Output the (x, y) coordinate of the center of the cell containing the given text.  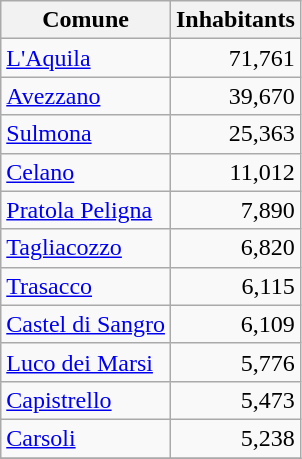
Celano (86, 172)
5,238 (235, 438)
Castel di Sangro (86, 324)
11,012 (235, 172)
6,109 (235, 324)
L'Aquila (86, 58)
Avezzano (86, 96)
Carsoli (86, 438)
Sulmona (86, 134)
6,820 (235, 248)
Trasacco (86, 286)
5,473 (235, 400)
7,890 (235, 210)
Tagliacozzo (86, 248)
6,115 (235, 286)
5,776 (235, 362)
Comune (86, 20)
Luco dei Marsi (86, 362)
71,761 (235, 58)
Pratola Peligna (86, 210)
39,670 (235, 96)
Inhabitants (235, 20)
25,363 (235, 134)
Capistrello (86, 400)
